From the cell containing the given text, extract its center point as [x, y] coordinate. 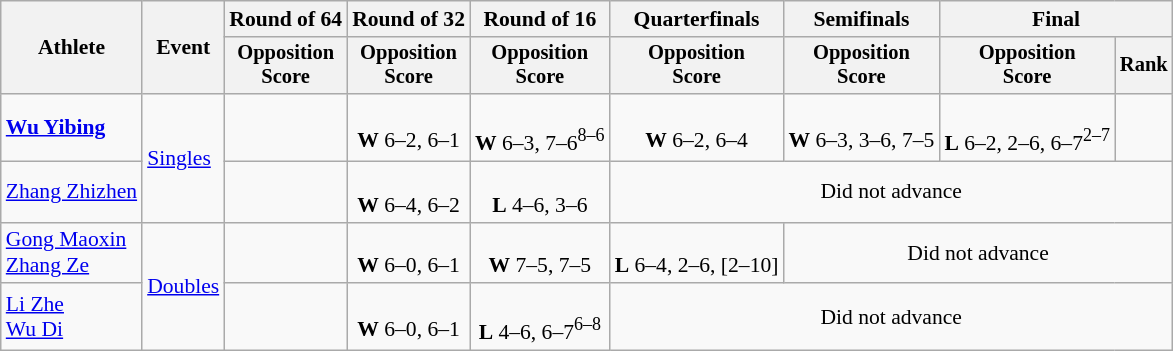
L 6–4, 2–6, [2–10] [697, 252]
L 6–2, 2–6, 6–72–7 [1027, 128]
Semifinals [861, 19]
Zhang Zhizhen [72, 192]
W 6–2, 6–4 [697, 128]
Round of 16 [540, 19]
L 4–6, 6–76–8 [540, 318]
Final [1056, 19]
Singles [183, 158]
W 6–3, 3–6, 7–5 [861, 128]
Li ZheWu Di [72, 318]
W 6–2, 6–1 [408, 128]
Event [183, 48]
Quarterfinals [697, 19]
Gong MaoxinZhang Ze [72, 252]
W 6–4, 6–2 [408, 192]
Round of 64 [286, 19]
Doubles [183, 286]
Wu Yibing [72, 128]
W 7–5, 7–5 [540, 252]
Athlete [72, 48]
W 6–3, 7–68–6 [540, 128]
L 4–6, 3–6 [540, 192]
Rank [1144, 66]
Round of 32 [408, 19]
